Pinpoint the cell where the given text exists, returning its [x, y] midpoint coordinate. 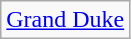
Grand Duke [66, 20]
